Identify which cell holds the provided text, then report its (x, y) central coordinate. 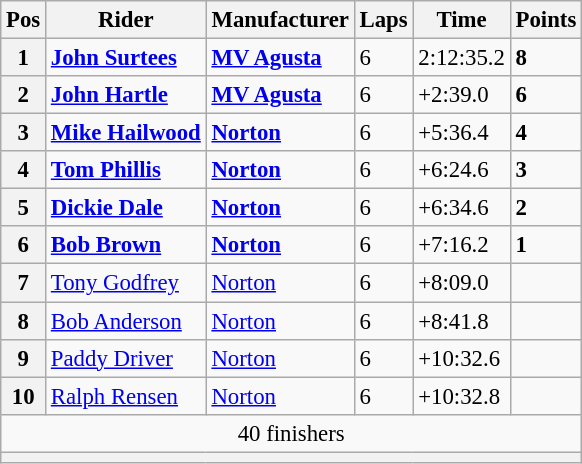
Pos (24, 20)
Tony Godfrey (126, 283)
+10:32.8 (462, 396)
John Surtees (126, 58)
Tom Phillis (126, 170)
John Hartle (126, 95)
Dickie Dale (126, 208)
Points (546, 20)
9 (24, 358)
+8:09.0 (462, 283)
+6:34.6 (462, 208)
Paddy Driver (126, 358)
2:12:35.2 (462, 58)
+2:39.0 (462, 95)
+7:16.2 (462, 245)
7 (24, 283)
Time (462, 20)
Rider (126, 20)
40 finishers (292, 433)
5 (24, 208)
10 (24, 396)
+5:36.4 (462, 133)
+10:32.6 (462, 358)
Bob Anderson (126, 321)
Manufacturer (280, 20)
+8:41.8 (462, 321)
Laps (384, 20)
Ralph Rensen (126, 396)
Bob Brown (126, 245)
Mike Hailwood (126, 133)
+6:24.6 (462, 170)
